Capture the cell that displays the provided text and extract its (x, y) central coordinate. 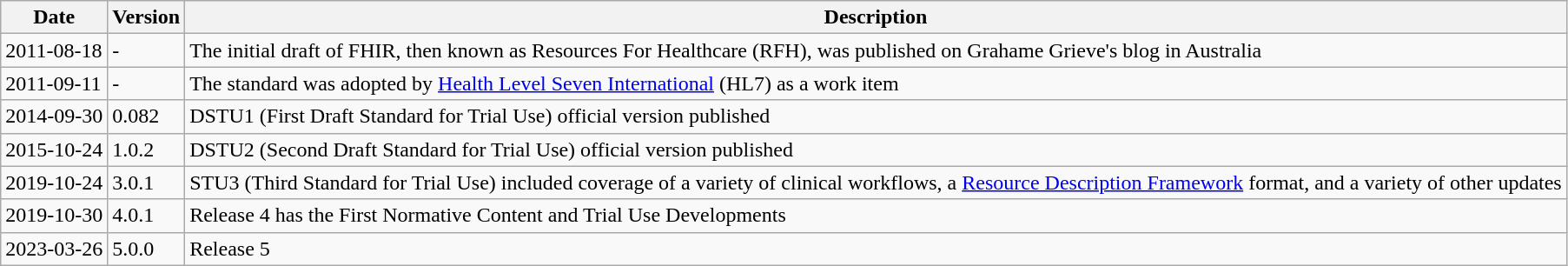
The standard was adopted by Health Level Seven International (HL7) as a work item (876, 83)
0.082 (146, 116)
2019-10-30 (54, 216)
2011-09-11 (54, 83)
Date (54, 17)
3.0.1 (146, 183)
2023-03-26 (54, 249)
2011-08-18 (54, 50)
2019-10-24 (54, 183)
1.0.2 (146, 150)
Release 5 (876, 249)
5.0.0 (146, 249)
DSTU1 (First Draft Standard for Trial Use) official version published (876, 116)
2014-09-30 (54, 116)
DSTU2 (Second Draft Standard for Trial Use) official version published (876, 150)
4.0.1 (146, 216)
Description (876, 17)
Version (146, 17)
2015-10-24 (54, 150)
Release 4 has the First Normative Content and Trial Use Developments (876, 216)
The initial draft of FHIR, then known as Resources For Healthcare (RFH), was published on Grahame Grieve's blog in Australia (876, 50)
